Pinpoint the cell where the given text exists, returning its [X, Y] midpoint coordinate. 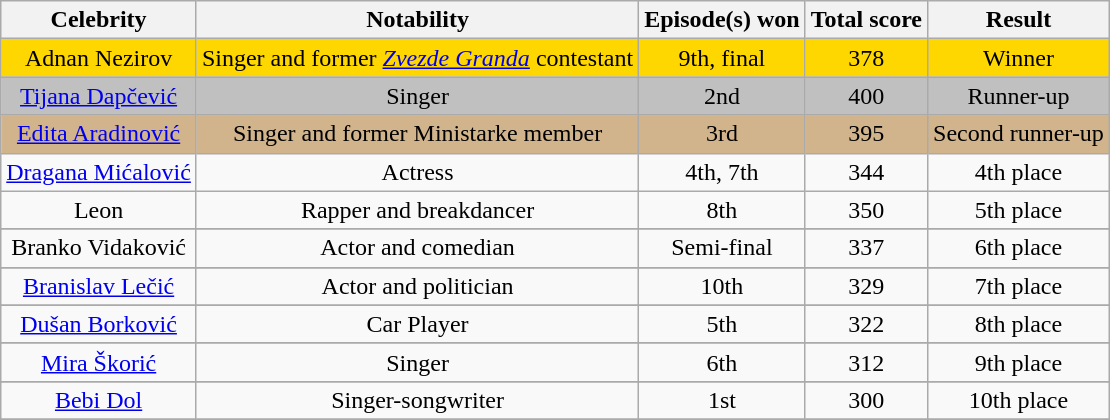
6th [722, 362]
378 [866, 58]
Mira Škorić [99, 362]
Singer-songwriter [417, 400]
8th place [1019, 324]
312 [866, 362]
1st [722, 400]
8th [722, 210]
Total score [866, 20]
Result [1019, 20]
Runner-up [1019, 96]
6th place [1019, 248]
5th place [1019, 210]
337 [866, 248]
Actress [417, 172]
4th place [1019, 172]
Branko Vidaković [99, 248]
7th place [1019, 286]
Celebrity [99, 20]
3rd [722, 134]
10th [722, 286]
344 [866, 172]
Actor and politician [417, 286]
9th place [1019, 362]
395 [866, 134]
400 [866, 96]
329 [866, 286]
Notability [417, 20]
Semi-final [722, 248]
Dragana Mićalović [99, 172]
Second runner-up [1019, 134]
Dušan Borković [99, 324]
350 [866, 210]
Edita Aradinović [99, 134]
Car Player [417, 324]
Branislav Lečić [99, 286]
Actor and comedian [417, 248]
9th, final [722, 58]
Rapper and breakdancer [417, 210]
Bebi Dol [99, 400]
Adnan Nezirov [99, 58]
4th, 7th [722, 172]
5th [722, 324]
Singer and former Ministarke member [417, 134]
2nd [722, 96]
10th place [1019, 400]
Singer and former Zvezde Granda contestant [417, 58]
300 [866, 400]
Leon [99, 210]
Winner [1019, 58]
322 [866, 324]
Episode(s) won [722, 20]
Tijana Dapčević [99, 96]
